Find where the given text appears and provide that cell's center as (X, Y) coordinate. 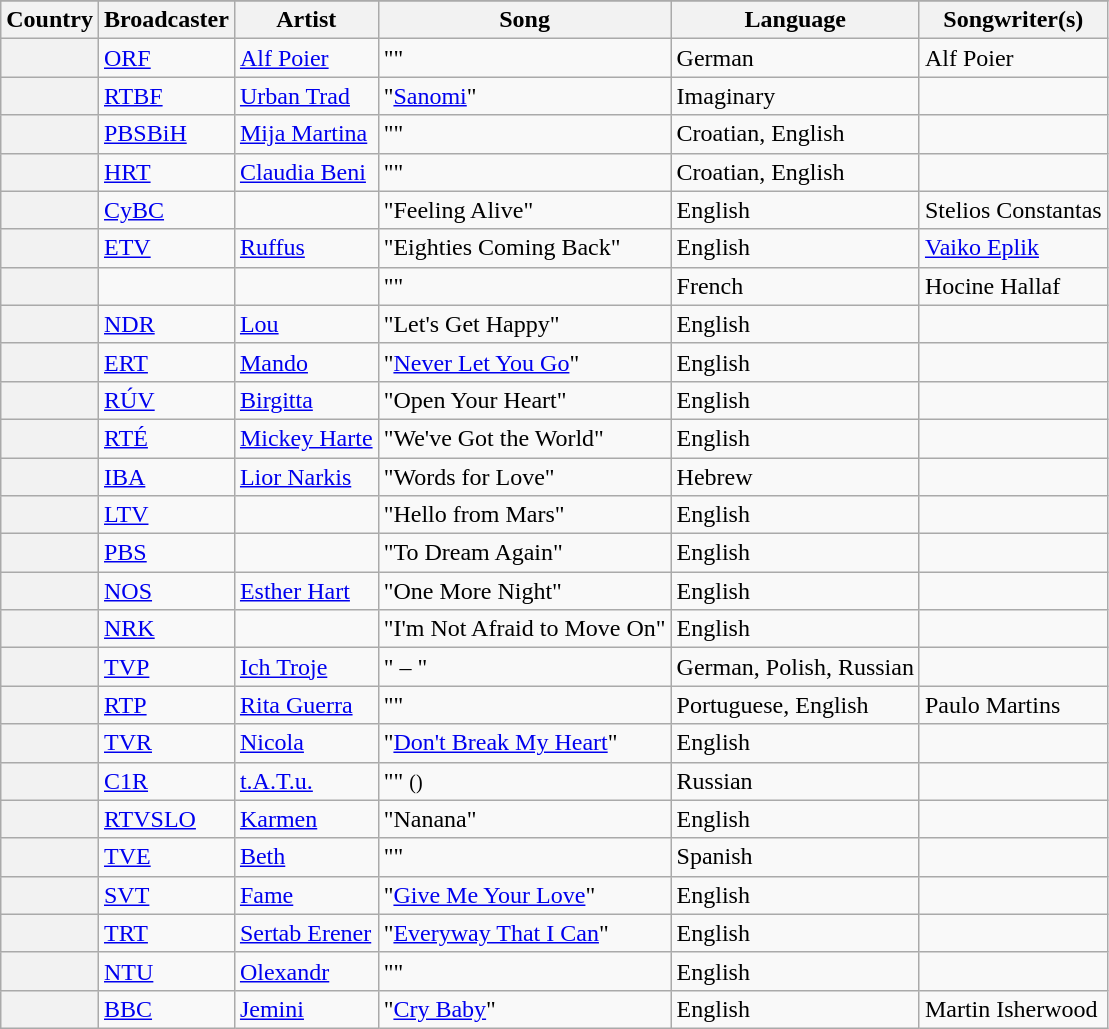
Artist (306, 20)
German, Polish, Russian (795, 667)
"Let's Get Happy" (524, 324)
"I'm Not Afraid to Move On" (524, 629)
Esther Hart (306, 591)
Ich Troje (306, 667)
French (795, 286)
"To Dream Again" (524, 553)
SVT (166, 895)
ETV (166, 248)
Portuguese, English (795, 705)
Vaiko Eplik (1013, 248)
Martin Isherwood (1013, 1009)
"Eighties Coming Back" (524, 248)
"Feeling Alive" (524, 210)
"Nanana" (524, 819)
PBS (166, 553)
Mickey Harte (306, 438)
Nicola (306, 743)
Rita Guerra (306, 705)
"Open Your Heart" (524, 400)
"Everyway That I Can" (524, 933)
NRK (166, 629)
RTBF (166, 96)
Country (50, 20)
Olexandr (306, 971)
ORF (166, 58)
Jemini (306, 1009)
German (795, 58)
Lou (306, 324)
t.A.T.u. (306, 781)
Mija Martina (306, 134)
TVE (166, 857)
Song (524, 20)
Beth (306, 857)
Lior Narkis (306, 477)
NOS (166, 591)
Claudia Beni (306, 172)
Mando (306, 362)
Imaginary (795, 96)
Hebrew (795, 477)
TVR (166, 743)
Hocine Hallaf (1013, 286)
"Words for Love" (524, 477)
BBC (166, 1009)
CyBC (166, 210)
Fame (306, 895)
Birgitta (306, 400)
"Cry Baby" (524, 1009)
Stelios Constantas (1013, 210)
RTÉ (166, 438)
Russian (795, 781)
Paulo Martins (1013, 705)
RTP (166, 705)
"Never Let You Go" (524, 362)
"We've Got the World" (524, 438)
LTV (166, 515)
"Hello from Mars" (524, 515)
PBSBiH (166, 134)
"" () (524, 781)
Broadcaster (166, 20)
Spanish (795, 857)
Sertab Erener (306, 933)
"Sanomi" (524, 96)
"Give Me Your Love" (524, 895)
"Don't Break My Heart" (524, 743)
" – " (524, 667)
Songwriter(s) (1013, 20)
TRT (166, 933)
Karmen (306, 819)
Urban Trad (306, 96)
C1R (166, 781)
HRT (166, 172)
NTU (166, 971)
IBA (166, 477)
Language (795, 20)
Ruffus (306, 248)
NDR (166, 324)
RTVSLO (166, 819)
RÚV (166, 400)
ERT (166, 362)
TVP (166, 667)
"One More Night" (524, 591)
